Search for the cell housing the specified text and yield its (X, Y) center coordinate. 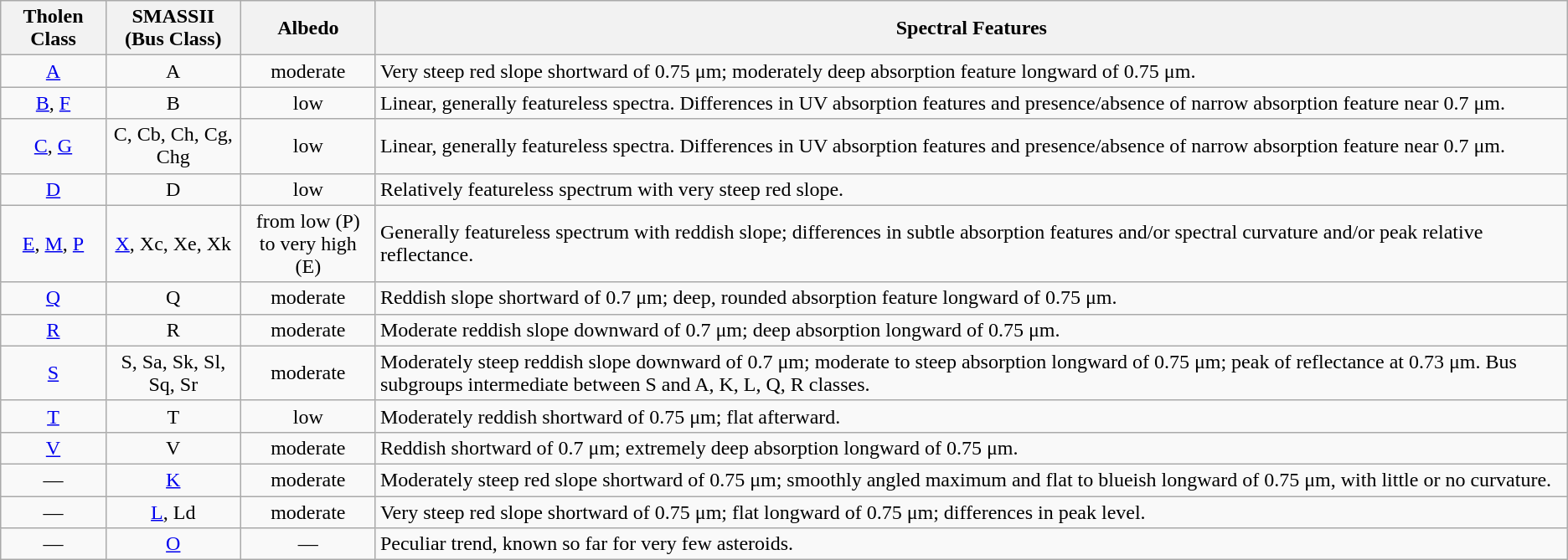
E, M, P (54, 244)
B, F (54, 103)
Moderate reddish slope downward of 0.7 μm; deep absorption longward of 0.75 μm. (972, 330)
Spectral Features (972, 28)
Tholen Class (54, 28)
S (54, 373)
K (173, 480)
L, Ld (173, 511)
Very steep red slope shortward of 0.75 μm; flat longward of 0.75 μm; differences in peak level. (972, 511)
SMASSII(Bus Class) (173, 28)
C, G (54, 146)
B (173, 103)
Peculiar trend, known so far for very few asteroids. (972, 544)
O (173, 544)
Moderately steep red slope shortward of 0.75 μm; smoothly angled maximum and flat to blueish longward of 0.75 μm, with little or no curvature. (972, 480)
Very steep red slope shortward of 0.75 μm; moderately deep absorption feature longward of 0.75 μm. (972, 71)
Albedo (308, 28)
Reddish slope shortward of 0.7 μm; deep, rounded absorption feature longward of 0.75 μm. (972, 298)
X, Xc, Xe, Xk (173, 244)
Reddish shortward of 0.7 μm; extremely deep absorption longward of 0.75 μm. (972, 448)
from low (P)to very high (E) (308, 244)
Relatively featureless spectrum with very steep red slope. (972, 189)
C, Cb, Ch, Cg, Chg (173, 146)
Moderately reddish shortward of 0.75 μm; flat afterward. (972, 416)
S, Sa, Sk, Sl, Sq, Sr (173, 373)
